For the text-containing cell, return its midpoint in (X, Y) coordinate format. 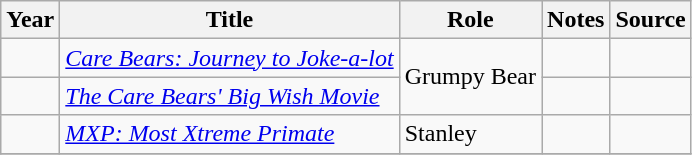
Role (470, 20)
Grumpy Bear (470, 77)
MXP: Most Xtreme Primate (230, 134)
Stanley (470, 134)
Title (230, 20)
Source (650, 20)
The Care Bears' Big Wish Movie (230, 96)
Care Bears: Journey to Joke-a-lot (230, 58)
Notes (576, 20)
Year (30, 20)
